For the text-containing cell, return its midpoint in [x, y] coordinate format. 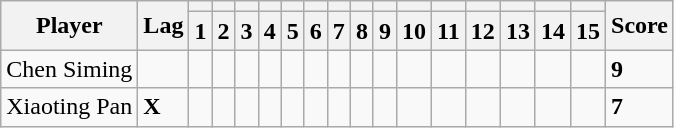
Player [70, 26]
3 [246, 31]
6 [316, 31]
15 [588, 31]
5 [292, 31]
Xiaoting Pan [70, 107]
1 [200, 31]
14 [552, 31]
X [164, 107]
Chen Siming [70, 69]
10 [414, 31]
8 [362, 31]
Score [640, 26]
11 [449, 31]
2 [224, 31]
12 [482, 31]
Lag [164, 26]
13 [518, 31]
4 [270, 31]
